Output the (X, Y) coordinate of the center of the cell containing the given text.  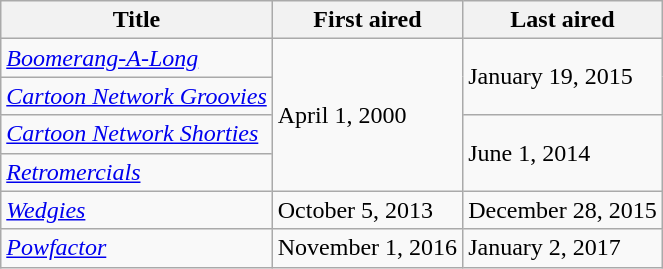
January 19, 2015 (563, 77)
Wedgies (137, 210)
November 1, 2016 (367, 248)
January 2, 2017 (563, 248)
Cartoon Network Shorties (137, 134)
Cartoon Network Groovies (137, 96)
Title (137, 20)
First aired (367, 20)
December 28, 2015 (563, 210)
April 1, 2000 (367, 115)
October 5, 2013 (367, 210)
Last aired (563, 20)
June 1, 2014 (563, 153)
Boomerang-A-Long (137, 58)
Powfactor (137, 248)
Retromercials (137, 172)
